Locate the cell with the specified text and output its (X, Y) center coordinate. 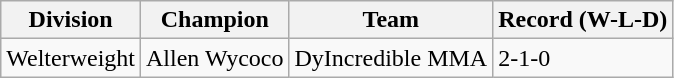
DyIncredible MMA (391, 58)
2-1-0 (583, 58)
Team (391, 20)
Champion (215, 20)
Welterweight (71, 58)
Record (W-L-D) (583, 20)
Division (71, 20)
Allen Wycoco (215, 58)
